Output the (X, Y) coordinate of the center of the cell containing the given text.  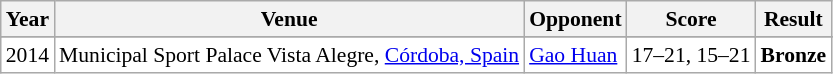
Municipal Sport Palace Vista Alegre, Córdoba, Spain (289, 55)
Gao Huan (576, 55)
Bronze (794, 55)
Score (692, 19)
Result (794, 19)
17–21, 15–21 (692, 55)
Year (28, 19)
2014 (28, 55)
Opponent (576, 19)
Venue (289, 19)
